Search for the cell housing the specified text and yield its (x, y) center coordinate. 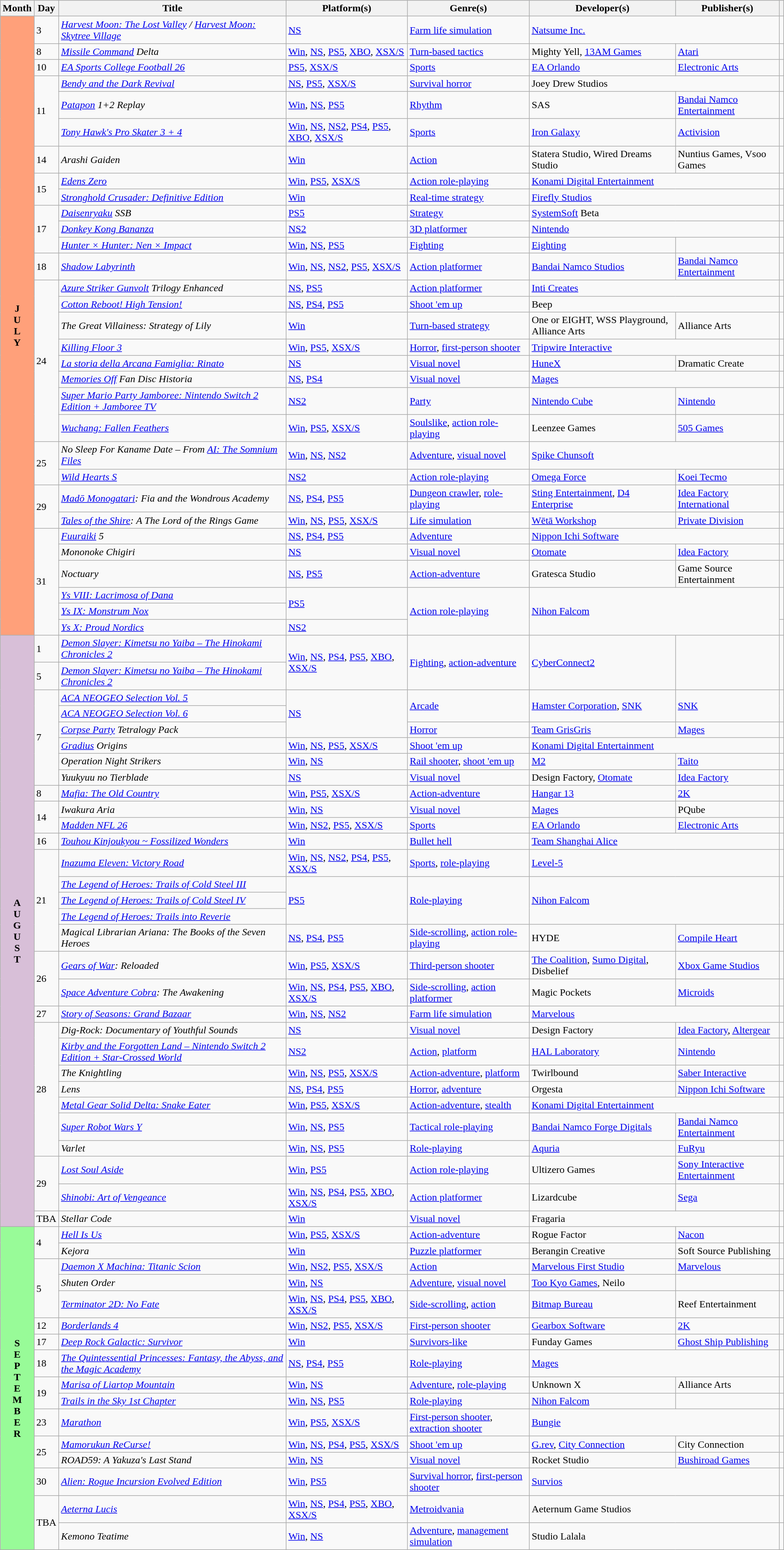
Saber Interactive (727, 1073)
Iron Galaxy (602, 132)
FuRyu (727, 1148)
Ys VIII: Lacrimosa of Dana (173, 595)
The Coalition, Sumo Digital, Disbelief (602, 965)
Life simulation (468, 520)
Unknown X (602, 1385)
23 (46, 1422)
26 (46, 979)
NS, PS4 (347, 379)
3D platformer (468, 229)
Arcade (468, 706)
3 (46, 30)
Funday Games (602, 1342)
Stellar Code (173, 1219)
Bandai Namco Forge Digitals (602, 1126)
Daemon X Machina: Titanic Scion (173, 1267)
Compile Heart (727, 938)
Fragaria (654, 1219)
Design Factory, Otomate (602, 777)
Win, NS, NS2, PS4, PS5, XBO, XSX/S (347, 132)
Bitmap Bureau (602, 1304)
Win, NS, NS2, PS5, XSX/S (347, 267)
Fighting, action-adventure (468, 662)
Xbox Game Studios (727, 965)
Tactical role-playing (468, 1126)
12 (46, 1326)
Madden NFL 26 (173, 825)
Twirlbound (602, 1073)
Mafia: The Old Country (173, 793)
Third-person shooter (468, 965)
Inazuma Eleven: Victory Road (173, 862)
Horror, adventure (468, 1089)
Sports, role-playing (468, 862)
HAL Laboratory (602, 1052)
Microids (727, 992)
The Quintessential Princesses: Fantasy, the Abyss, and the Magic Academy (173, 1364)
Bandai Namco Studios (602, 267)
La storia della Arcana Famiglia: Rinato (173, 363)
Ghost Ship Publishing (727, 1342)
Madō Monogatari: Fia and the Wondrous Academy (173, 499)
AUGUST (17, 931)
Aquria (602, 1148)
Dungeon crawler, role-playing (468, 499)
Gratesca Studio (602, 573)
Berangin Creative (602, 1251)
Win, NS, NS2, PS4, PS5, XSX/S (347, 862)
Lizardcube (602, 1197)
Shuten Order (173, 1283)
Space Adventure Cobra: The Awakening (173, 992)
Win, NS, PS5, XBO, XSX/S (347, 52)
Leenzee Games (602, 428)
Wuchang: Fallen Feathers (173, 428)
Koei Tecmo (727, 477)
Magical Librarian Ariana: The Books of the Seven Heroes (173, 938)
Platform(s) (347, 8)
Real-time strategy (468, 197)
HuneX (602, 363)
ACA NEOGEO Selection Vol. 5 (173, 698)
Genre(s) (468, 8)
Tony Hawk's Pro Skater 3 + 4 (173, 132)
Edens Zero (173, 181)
Patapon 1+2 Replay (173, 105)
Magic Pockets (602, 992)
11 (46, 111)
Level-5 (654, 862)
SEPTEMBER (17, 1389)
Corpse Party Tetralogy Pack (173, 730)
Survival horror (468, 83)
Lost Soul Aside (173, 1170)
SAS (602, 105)
Varlet (173, 1148)
Tripwire Interactive (654, 347)
Side-scrolling, action role-playing (468, 938)
Developer(s) (602, 8)
Alien: Rogue Incursion Evolved Edition (173, 1482)
Sega (727, 1197)
Marathon (173, 1422)
Bushiroad Games (727, 1460)
Nintendo Cube (602, 401)
SystemSoft Beta (654, 213)
Survios (654, 1482)
Beep (654, 304)
Action-adventure, stealth (468, 1105)
Win, NS, PS4, PS5, XSX/S (347, 1444)
City Connection (727, 1444)
PS5, XSX/S (347, 67)
Otomate (602, 552)
16 (46, 841)
Bungie (654, 1422)
Wild Hearts S (173, 477)
Title (173, 8)
Bullet hell (468, 841)
Orgesta (602, 1089)
Turn-based strategy (468, 326)
Trails in the Sky 1st Chapter (173, 1401)
Team Shanghai Alice (654, 841)
Mamorukun ReCurse! (173, 1444)
Inti Creates (654, 288)
Month (17, 8)
Survival horror, first-person shooter (468, 1482)
Stronghold Crusader: Definitive Edition (173, 197)
Survivors-like (468, 1342)
Action, platform (468, 1052)
Joey Drew Studios (654, 83)
30 (46, 1482)
First-person shooter, extraction shooter (468, 1422)
Bendy and the Dark Revival (173, 83)
Yuukyuu no Tierblade (173, 777)
Touhou Kinjoukyou ~ Fossilized Wonders (173, 841)
Hell Is Us (173, 1235)
Horror, first-person shooter (468, 347)
Horror (468, 730)
Side-scrolling, action platformer (468, 992)
Studio Lalala (654, 1536)
Idea Factory International (727, 499)
Harvest Moon: The Lost Valley / Harvest Moon: Skytree Village (173, 30)
Deep Rock Galactic: Survivor (173, 1342)
1 (46, 649)
CyberConnect2 (602, 662)
505 Games (727, 428)
Fuuraiki 5 (173, 536)
4 (46, 1243)
Aeternum Game Studios (654, 1509)
Cotton Reboot! High Tension! (173, 304)
Metal Gear Solid Delta: Snake Eater (173, 1105)
Gradius Origins (173, 745)
One or EIGHT, WSS Playground, Alliance Arts (602, 326)
Too Kyo Games, Neilo (602, 1283)
Fighting (468, 245)
Puzzle platformer (468, 1251)
NS, PS5, XSX/S (347, 83)
Wētā Workshop (602, 520)
Daisenryaku SSB (173, 213)
Turn-based tactics (468, 52)
The Legend of Heroes: Trails into Reverie (173, 916)
24 (46, 361)
Shadow Labyrinth (173, 267)
Shinobi: Art of Vengeance (173, 1197)
Taito (727, 761)
Strategy (468, 213)
19 (46, 1393)
Statera Studio, Wired Dreams Studio (602, 159)
Ultizero Games (602, 1170)
ROAD59: A Yakuza's Last Stand (173, 1460)
10 (46, 67)
28 (46, 1089)
31 (46, 582)
Hunter × Hunter: Nen × Impact (173, 245)
The Legend of Heroes: Trails of Cold Steel III (173, 885)
Operation Night Strikers (173, 761)
Azure Striker Gunvolt Trilogy Enhanced (173, 288)
Rail shooter, shoot 'em up (468, 761)
HYDE (602, 938)
Adventure, management simulation (468, 1536)
Team GrisGris (602, 730)
No Sleep For Kaname Date – From AI: The Somnium Files (173, 455)
Donkey Kong Bananza (173, 229)
Story of Seasons: Grand Bazaar (173, 1014)
Ys X: Proud Nordics (173, 627)
Hamster Corporation, SNK (602, 706)
Ys IX: Monstrum Nox (173, 611)
ACA NEOGEO Selection Vol. 6 (173, 714)
Soft Source Publishing (727, 1251)
G.rev, City Connection (602, 1444)
Publisher(s) (727, 8)
JULY (17, 326)
Side-scrolling, action (468, 1304)
The Knightling (173, 1073)
15 (46, 189)
Day (46, 8)
Dramatic Create (727, 363)
Aeterna Lucis (173, 1509)
Adventure, role-playing (468, 1385)
Rocket Studio (602, 1460)
Hangar 13 (602, 793)
Spike Chunsoft (654, 455)
Game Source Entertainment (727, 573)
PQube (727, 809)
Rogue Factor (602, 1235)
Dig-Rock: Documentary of Youthful Sounds (173, 1030)
Nuntius Games, Vsoo Games (727, 159)
Sony Interactive Entertainment (727, 1170)
Mononoke Chigiri (173, 552)
Natsume Inc. (654, 30)
Mighty Yell, 13AM Games (602, 52)
Kemono Teatime (173, 1536)
Nacon (727, 1235)
Firefly Studios (654, 197)
Adventure (468, 536)
Terminator 2D: No Fate (173, 1304)
Kejora (173, 1251)
Sting Entertainment, D4 Enterprise (602, 499)
Kirby and the Forgotten Land – Nintendo Switch 2 Edition + Star-Crossed World (173, 1052)
Super Robot Wars Y (173, 1126)
Iwakura Aria (173, 809)
The Great Villainess: Strategy of Lily (173, 326)
The Legend of Heroes: Trails of Cold Steel IV (173, 901)
Omega Force (602, 477)
27 (46, 1014)
Atari (727, 52)
Idea Factory, Altergear (727, 1030)
Super Mario Party Jamboree: Nintendo Switch 2 Edition + Jamboree TV (173, 401)
Soulslike, action role-playing (468, 428)
21 (46, 900)
Memories Off Fan Disc Historia (173, 379)
Design Factory (602, 1030)
Killing Floor 3 (173, 347)
7 (46, 737)
Arashi Gaiden (173, 159)
Noctuary (173, 573)
Metroidvania (468, 1509)
Reef Entertainment (727, 1304)
Eighting (602, 245)
Lens (173, 1089)
Activision (727, 132)
Gearbox Software (602, 1326)
Action-adventure, platform (468, 1073)
Gears of War: Reloaded (173, 965)
Marisa of Liartop Mountain (173, 1385)
Borderlands 4 (173, 1326)
Private Division (727, 520)
M2 (602, 761)
First-person shooter (468, 1326)
Rhythm (468, 105)
EA Sports College Football 26 (173, 67)
Party (468, 401)
Missile Command Delta (173, 52)
Tales of the Shire: A The Lord of the Rings Game (173, 520)
SNK (727, 706)
Marvelous First Studio (602, 1267)
